Capture the cell that displays the provided text and extract its (x, y) central coordinate. 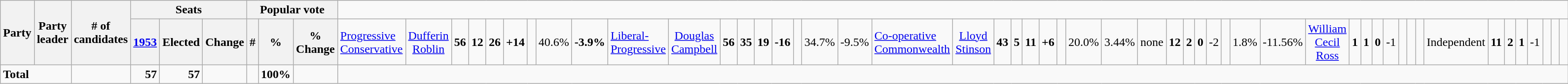
% (276, 42)
Total (36, 74)
Co-operative Commonwealth (912, 42)
3.44% (1120, 42)
-2 (1213, 42)
5 (1017, 42)
34.7% (820, 42)
Party leader (52, 33)
Change (225, 42)
26 (494, 42)
40.6% (553, 42)
19 (764, 42)
-16 (782, 42)
Elected (182, 42)
Lloyd Stinson (974, 42)
Progressive Conservative (371, 42)
Dufferin Roblin (428, 42)
100% (276, 74)
Party (17, 33)
Liberal-Progressive (638, 42)
-9.5% (854, 42)
Popular vote (292, 10)
20.0% (1083, 42)
1953 (145, 42)
% Change (316, 42)
Seats (189, 10)
Douglas Campbell (694, 42)
-3.9% (590, 42)
1.8% (1245, 42)
35 (746, 42)
William Cecil Ross (1328, 42)
none (1152, 42)
# (253, 42)
+14 (515, 42)
Independent (1456, 42)
# ofcandidates (101, 33)
43 (1002, 42)
-11.56% (1283, 42)
+6 (1049, 42)
